From the cell containing the given text, extract its center point as (x, y) coordinate. 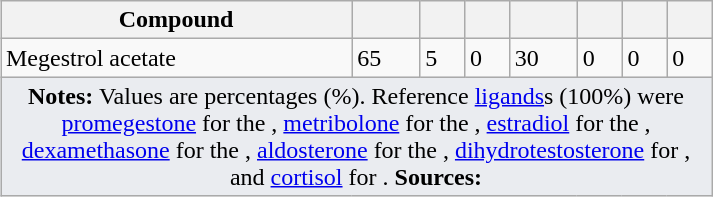
Megestrol acetate (176, 58)
5 (442, 58)
Compound (176, 20)
65 (386, 58)
30 (543, 58)
